Output the (x, y) coordinate of the center of the cell containing the given text.  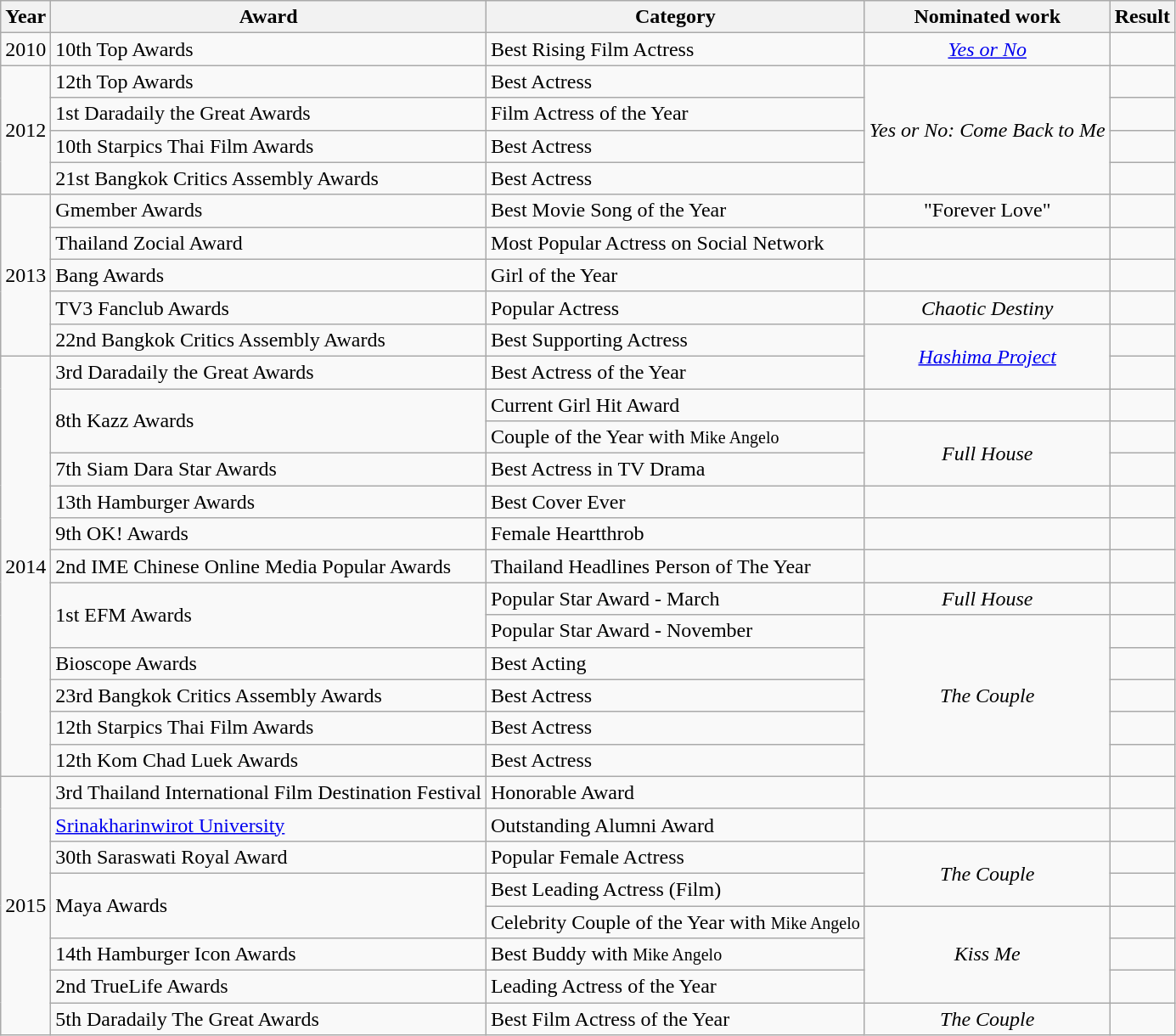
Best Leading Actress (Film) (675, 889)
3rd Thailand International Film Destination Festival (268, 792)
Srinakharinwirot University (268, 825)
Popular Star Award - November (675, 631)
Couple of the Year with Mike Angelo (675, 437)
Year (25, 17)
Best Film Actress of the Year (675, 1019)
2015 (25, 905)
12th Top Awards (268, 82)
1st EFM Awards (268, 615)
Yes or No: Come Back to Me (987, 130)
Most Popular Actress on Social Network (675, 243)
Kiss Me (987, 954)
Leading Actress of the Year (675, 987)
13th Hamburger Awards (268, 502)
8th Kazz Awards (268, 421)
Popular Female Actress (675, 857)
10th Top Awards (268, 49)
Outstanding Alumni Award (675, 825)
Chaotic Destiny (987, 307)
Celebrity Couple of the Year with Mike Angelo (675, 921)
2013 (25, 275)
12th Starpics Thai Film Awards (268, 728)
Result (1142, 17)
Best Buddy with Mike Angelo (675, 954)
23rd Bangkok Critics Assembly Awards (268, 695)
7th Siam Dara Star Awards (268, 470)
Popular Star Award - March (675, 599)
14th Hamburger Icon Awards (268, 954)
Best Movie Song of the Year (675, 211)
30th Saraswati Royal Award (268, 857)
2012 (25, 130)
Hashima Project (987, 356)
Bioscope Awards (268, 663)
21st Bangkok Critics Assembly Awards (268, 178)
Best Acting (675, 663)
2nd IME Chinese Online Media Popular Awards (268, 566)
TV3 Fanclub Awards (268, 307)
12th Kom Chad Luek Awards (268, 760)
Best Rising Film Actress (675, 49)
Nominated work (987, 17)
22nd Bangkok Critics Assembly Awards (268, 340)
2010 (25, 49)
Best Supporting Actress (675, 340)
Female Heartthrob (675, 534)
Film Actress of the Year (675, 114)
Yes or No (987, 49)
Honorable Award (675, 792)
1st Daradaily the Great Awards (268, 114)
Best Actress of the Year (675, 372)
Thailand Headlines Person of The Year (675, 566)
"Forever Love" (987, 211)
2nd TrueLife Awards (268, 987)
10th Starpics Thai Film Awards (268, 146)
5th Daradaily The Great Awards (268, 1019)
Category (675, 17)
Thailand Zocial Award (268, 243)
Bang Awards (268, 275)
Gmember Awards (268, 211)
9th OK! Awards (268, 534)
Best Actress in TV Drama (675, 470)
Best Cover Ever (675, 502)
Popular Actress (675, 307)
Award (268, 17)
Maya Awards (268, 905)
2014 (25, 566)
Girl of the Year (675, 275)
Current Girl Hit Award (675, 405)
3rd Daradaily the Great Awards (268, 372)
